Determine the [X, Y] coordinate at the center of the cell enclosing the given text.  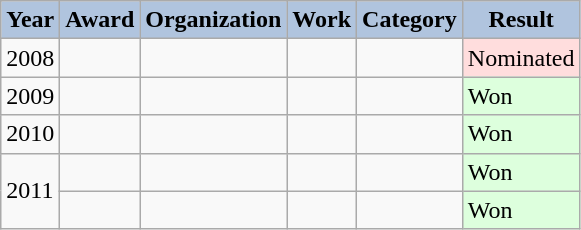
2009 [30, 96]
2011 [30, 191]
2008 [30, 58]
Award [100, 20]
Organization [214, 20]
Nominated [521, 58]
Result [521, 20]
Category [410, 20]
Year [30, 20]
2010 [30, 134]
Work [322, 20]
